Scan for the cell matching the given text and deliver its [x, y] coordinate at center. 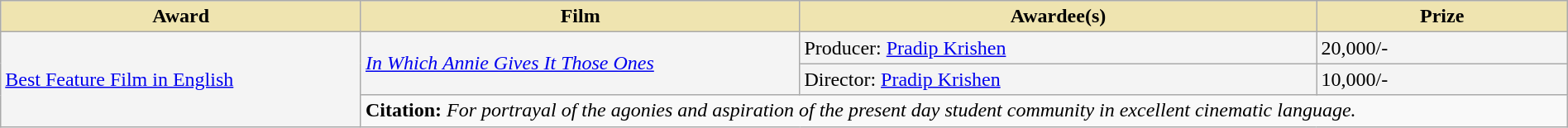
20,000/- [1442, 48]
Citation: For portrayal of the agonies and aspiration of the present day student community in excellent cinematic language. [964, 111]
Producer: Pradip Krishen [1059, 48]
Award [181, 17]
Director: Pradip Krishen [1059, 79]
Best Feature Film in English [181, 79]
In Which Annie Gives It Those Ones [580, 64]
Prize [1442, 17]
Film [580, 17]
Awardee(s) [1059, 17]
10,000/- [1442, 79]
